Capture the cell that displays the provided text and extract its [X, Y] central coordinate. 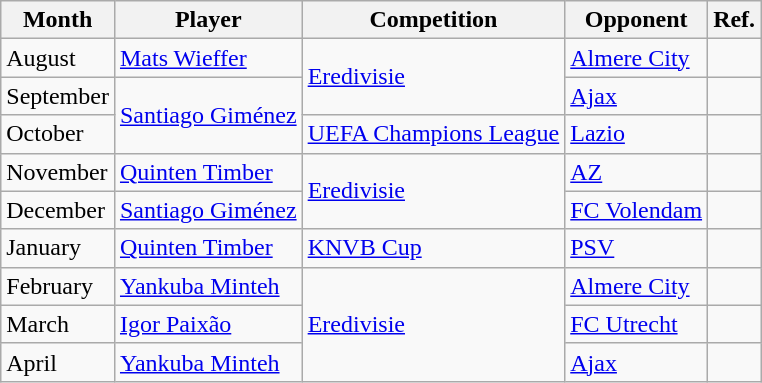
Competition [434, 20]
January [58, 248]
FC Utrecht [636, 324]
PSV [636, 248]
Igor Paixão [208, 324]
Opponent [636, 20]
AZ [636, 172]
November [58, 172]
Month [58, 20]
Player [208, 20]
FC Volendam [636, 210]
September [58, 96]
March [58, 324]
Mats Wieffer [208, 58]
KNVB Cup [434, 248]
October [58, 134]
Ref. [734, 20]
Lazio [636, 134]
UEFA Champions League [434, 134]
August [58, 58]
April [58, 362]
December [58, 210]
February [58, 286]
